Pinpoint the cell where the given text exists, returning its [X, Y] midpoint coordinate. 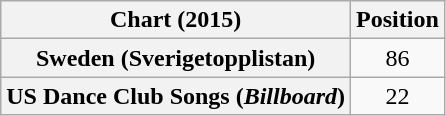
Sweden (Sverigetopplistan) [176, 58]
Chart (2015) [176, 20]
Position [398, 20]
22 [398, 96]
US Dance Club Songs (Billboard) [176, 96]
86 [398, 58]
